Determine the (X, Y) coordinate at the center of the cell enclosing the given text.  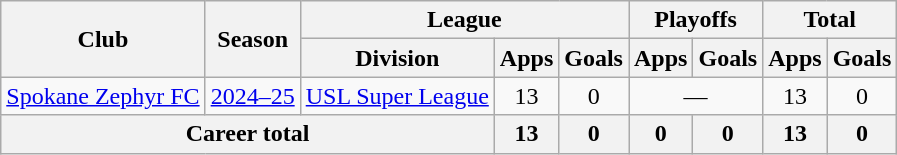
Division (397, 58)
Playoffs (695, 20)
League (464, 20)
Season (252, 39)
Spokane Zephyr FC (103, 96)
2024–25 (252, 96)
Club (103, 39)
Total (830, 20)
Career total (248, 134)
USL Super League (397, 96)
— (695, 96)
